Capture the cell that displays the provided text and extract its [X, Y] central coordinate. 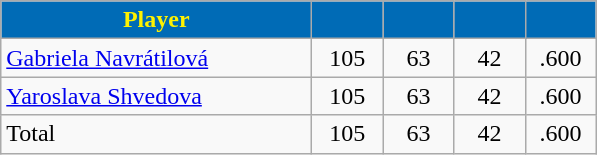
Player [156, 20]
Yaroslava Shvedova [156, 96]
Total [156, 134]
Gabriela Navrátilová [156, 58]
